Find where the given text appears and provide that cell's center as (x, y) coordinate. 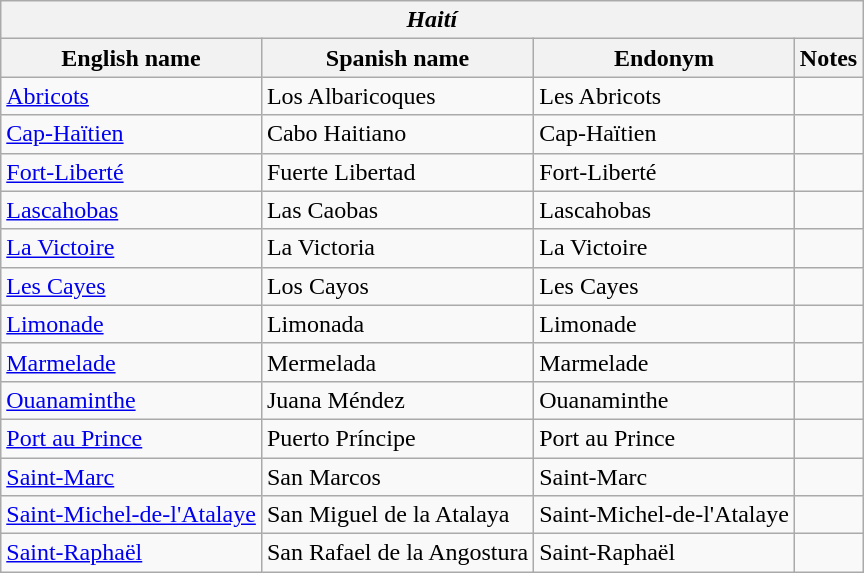
Puerto Príncipe (397, 438)
San Miguel de la Atalaya (397, 515)
Los Cayos (397, 286)
La Victoria (397, 248)
Cabo Haitiano (397, 134)
Limonada (397, 324)
Las Caobas (397, 210)
Fuerte Libertad (397, 172)
Los Albaricoques (397, 96)
Les Abricots (664, 96)
Abricots (132, 96)
Haití (432, 20)
Endonym (664, 58)
Notes (828, 58)
San Marcos (397, 477)
Juana Méndez (397, 400)
Spanish name (397, 58)
San Rafael de la Angostura (397, 553)
English name (132, 58)
Mermelada (397, 362)
